Extract the [X, Y] coordinate from the center of the cell holding the provided text.  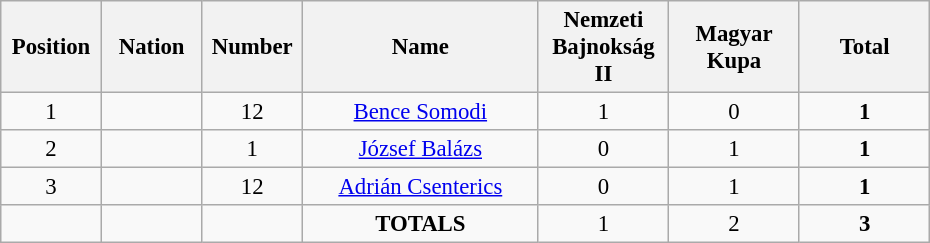
Position [52, 47]
Name [421, 47]
Nation [152, 47]
Bence Somodi [421, 112]
József Balázs [421, 149]
Magyar Kupa [734, 47]
Number [252, 47]
Total [864, 47]
TOTALS [421, 224]
Adrián Csenterics [421, 187]
Nemzeti Bajnokság II [604, 47]
